Identify which cell holds the provided text, then report its (X, Y) central coordinate. 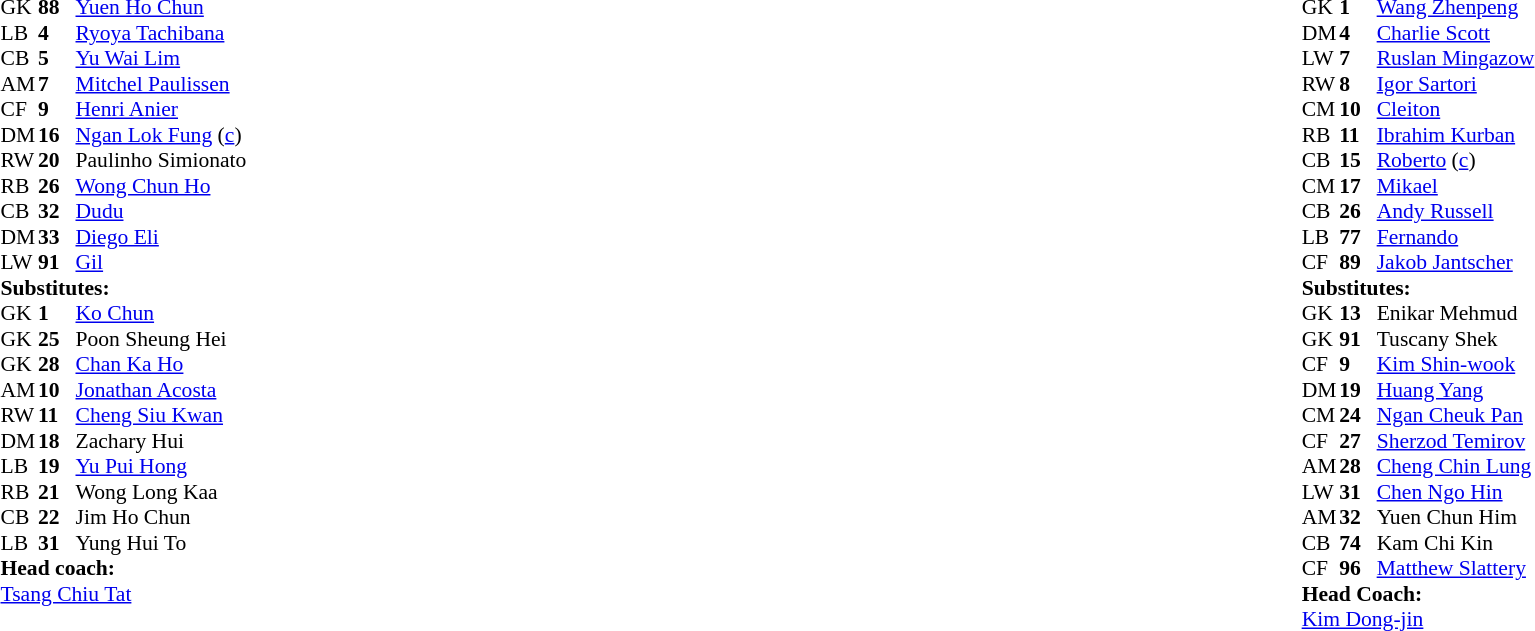
Fernando (1456, 237)
Diego Eli (162, 237)
Cheng Siu Kwan (162, 415)
Matthew Slattery (1456, 569)
Enikar Mehmud (1456, 313)
Dudu (162, 211)
16 (57, 135)
5 (57, 59)
Poon Sheung Hei (162, 339)
Mikael (1456, 186)
Jonathan Acosta (162, 390)
17 (1358, 186)
8 (1358, 84)
89 (1358, 263)
Andy Russell (1456, 211)
Paulinho Simionato (162, 161)
Ryoya Tachibana (162, 33)
24 (1358, 415)
20 (57, 161)
Igor Sartori (1456, 84)
74 (1358, 543)
Tuscany Shek (1456, 339)
Jim Ho Chun (162, 517)
13 (1358, 313)
18 (57, 441)
Sherzod Temirov (1456, 441)
Mitchel Paulissen (162, 84)
22 (57, 517)
Charlie Scott (1456, 33)
Cheng Chin Lung (1456, 467)
Gil (162, 263)
Kim Shin-wook (1456, 365)
Yung Hui To (162, 543)
Yu Wai Lim (162, 59)
77 (1358, 237)
Chen Ngo Hin (1456, 492)
Yu Pui Hong (162, 467)
21 (57, 492)
Head coach: (123, 569)
Roberto (c) (1456, 161)
Henri Anier (162, 109)
Jakob Jantscher (1456, 263)
96 (1358, 569)
25 (57, 339)
Yuen Chun Him (1456, 517)
Ko Chun (162, 313)
Ruslan Mingazow (1456, 59)
15 (1358, 161)
Zachary Hui (162, 441)
Wong Long Kaa (162, 492)
Wong Chun Ho (162, 186)
Kam Chi Kin (1456, 543)
27 (1358, 441)
Head Coach: (1418, 594)
Huang Yang (1456, 390)
1 (57, 313)
Ngan Cheuk Pan (1456, 415)
33 (57, 237)
Cleiton (1456, 109)
Tsang Chiu Tat (123, 594)
Chan Ka Ho (162, 365)
Ngan Lok Fung (c) (162, 135)
Ibrahim Kurban (1456, 135)
